Detect which cell encompasses the target text, then output its [X, Y] center coordinate. 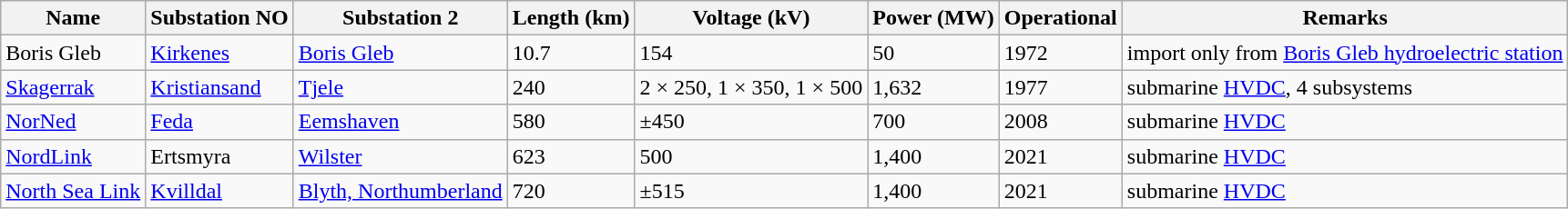
Skagerrak [73, 87]
Kvilldal [219, 191]
±450 [751, 122]
2 × 250, 1 × 350, 1 × 500 [751, 87]
500 [751, 156]
1977 [1060, 87]
Substation NO [219, 18]
Kirkenes [219, 53]
Operational [1060, 18]
2008 [1060, 122]
700 [934, 122]
Remarks [1345, 18]
10.7 [571, 53]
1972 [1060, 53]
NordLink [73, 156]
50 [934, 53]
import only from Boris Gleb hydroelectric station [1345, 53]
1,632 [934, 87]
Blyth, Northumberland [401, 191]
North Sea Link [73, 191]
154 [751, 53]
Power (MW) [934, 18]
Name [73, 18]
Eemshaven [401, 122]
Substation 2 [401, 18]
Length (km) [571, 18]
Ertsmyra [219, 156]
Feda [219, 122]
submarine HVDC, 4 subsystems [1345, 87]
NorNed [73, 122]
720 [571, 191]
580 [571, 122]
±515 [751, 191]
Tjele [401, 87]
240 [571, 87]
623 [571, 156]
Wilster [401, 156]
Kristiansand [219, 87]
Voltage (kV) [751, 18]
